Capture the cell that displays the provided text and extract its (x, y) central coordinate. 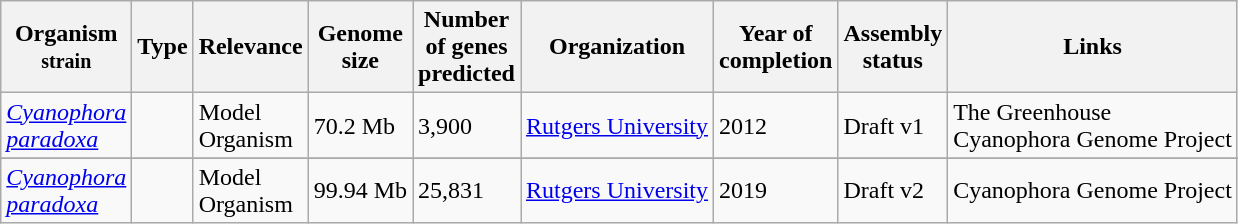
25,831 (467, 190)
Organismstrain (66, 47)
2012 (776, 126)
Assemblystatus (893, 47)
Genomesize (360, 47)
Links (1093, 47)
Numberof genespredicted (467, 47)
99.94 Mb (360, 190)
Organization (616, 47)
Draft v1 (893, 126)
Type (162, 47)
70.2 Mb (360, 126)
3,900 (467, 126)
2019 (776, 190)
Cyanophora Genome Project (1093, 190)
Draft v2 (893, 190)
The GreenhouseCyanophora Genome Project (1093, 126)
Year ofcompletion (776, 47)
Relevance (250, 47)
